Return [X, Y] of the center of cell containing provided text 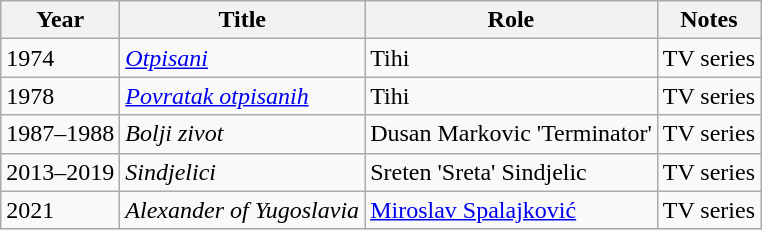
1978 [60, 96]
Alexander of Yugoslavia [242, 210]
1987–1988 [60, 134]
Sreten 'Sreta' Sindjelic [512, 172]
Title [242, 20]
Otpisani [242, 58]
Bolji zivot [242, 134]
Dusan Markovic 'Terminator' [512, 134]
1974 [60, 58]
2013–2019 [60, 172]
Role [512, 20]
2021 [60, 210]
Miroslav Spalajković [512, 210]
Notes [708, 20]
Year [60, 20]
Povratak otpisanih [242, 96]
Sindjelici [242, 172]
